Determine the (X, Y) coordinate at the center of the cell enclosing the given text.  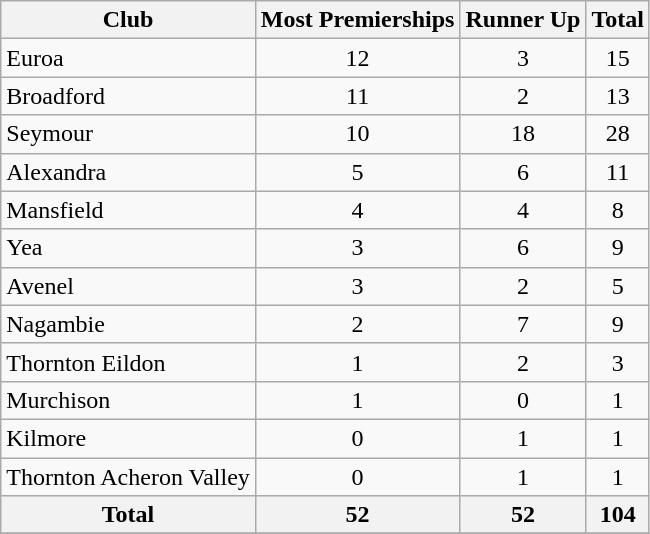
Thornton Eildon (128, 362)
Murchison (128, 400)
13 (618, 96)
Broadford (128, 96)
104 (618, 515)
18 (523, 134)
10 (358, 134)
7 (523, 324)
28 (618, 134)
Mansfield (128, 210)
Kilmore (128, 438)
8 (618, 210)
Club (128, 20)
Runner Up (523, 20)
15 (618, 58)
Seymour (128, 134)
12 (358, 58)
Yea (128, 248)
Most Premierships (358, 20)
Euroa (128, 58)
Avenel (128, 286)
Thornton Acheron Valley (128, 477)
Nagambie (128, 324)
Alexandra (128, 172)
